Return [X, Y] of the center of cell containing provided text 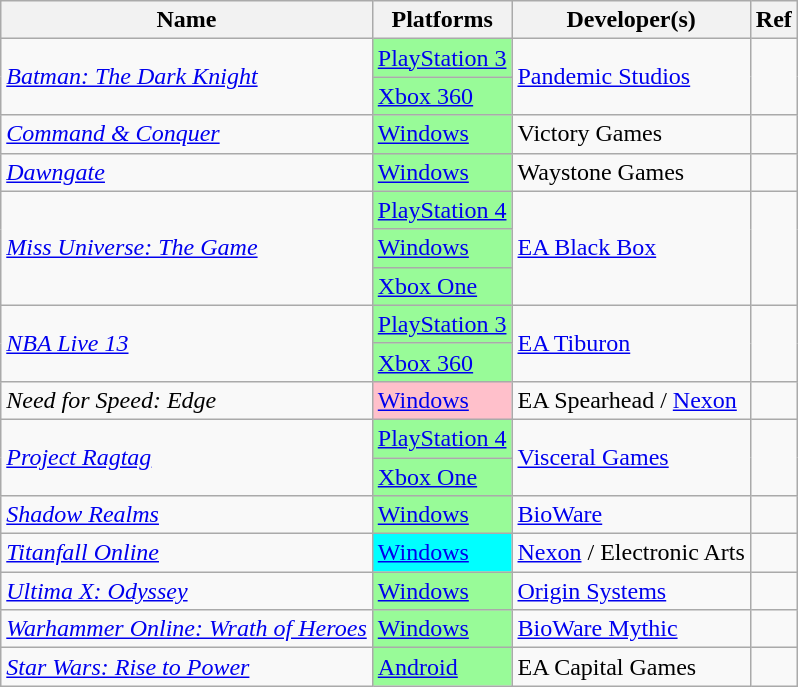
Ultima X: Odyssey [187, 591]
Ref [774, 20]
Miss Universe: The Game [187, 248]
BioWare [631, 515]
Warhammer Online: Wrath of Heroes [187, 629]
EA Spearhead / Nexon [631, 400]
EA Tiburon [631, 343]
Star Wars: Rise to Power [187, 667]
EA Black Box [631, 248]
Developer(s) [631, 20]
BioWare Mythic [631, 629]
Project Ragtag [187, 457]
Nexon / Electronic Arts [631, 553]
Platforms [442, 20]
Visceral Games [631, 457]
Name [187, 20]
Dawngate [187, 172]
NBA Live 13 [187, 343]
Titanfall Online [187, 553]
Android [442, 667]
Batman: The Dark Knight [187, 77]
Pandemic Studios [631, 77]
Need for Speed: Edge [187, 400]
Victory Games [631, 134]
Shadow Realms [187, 515]
EA Capital Games [631, 667]
Origin Systems [631, 591]
Command & Conquer [187, 134]
Waystone Games [631, 172]
